Capture the cell that displays the provided text and extract its (X, Y) central coordinate. 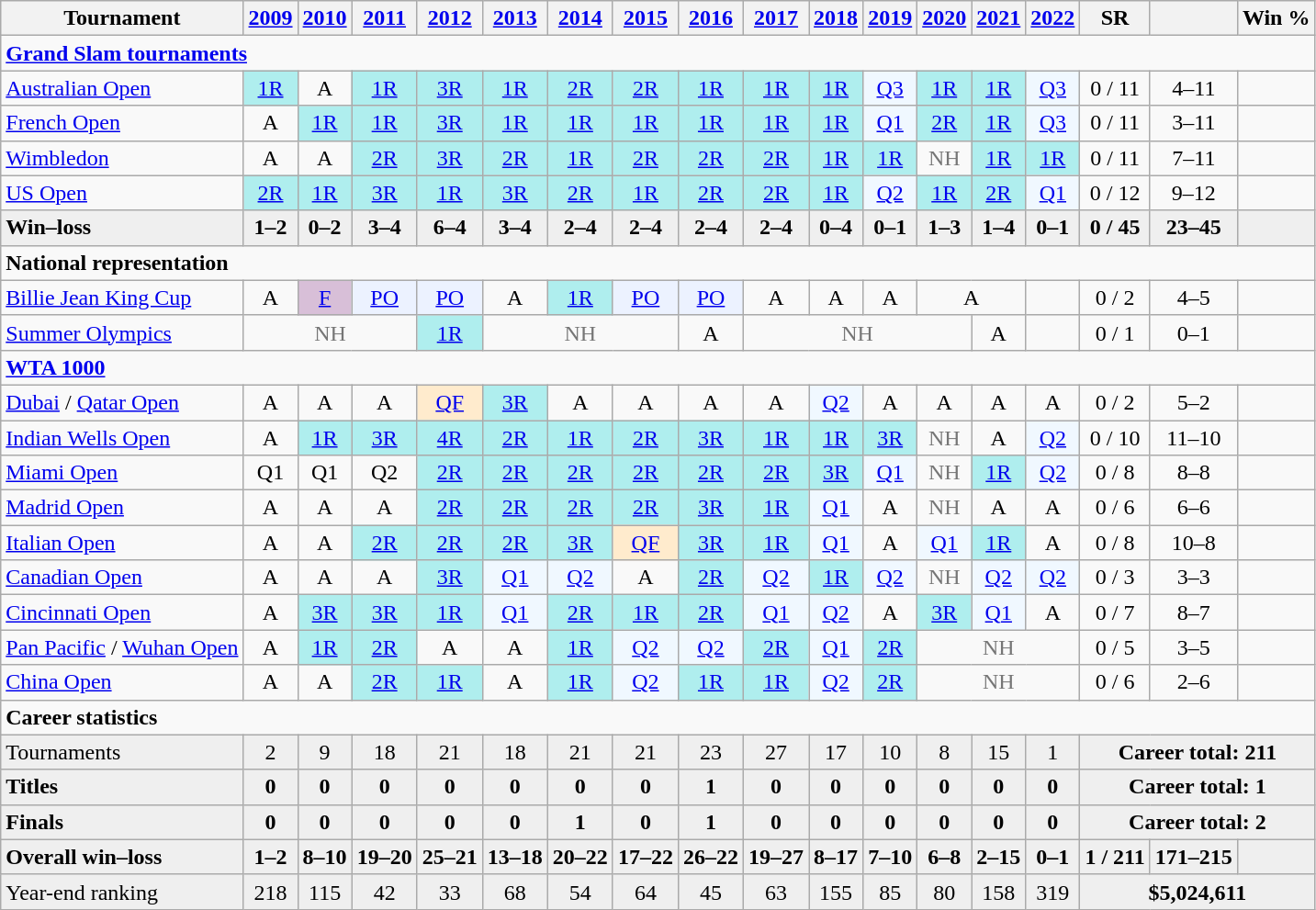
8 (944, 752)
US Open (122, 193)
Grand Slam tournaments (658, 53)
Win–loss (122, 228)
Tournaments (122, 752)
6–6 (1194, 508)
Canadian Open (122, 578)
42 (384, 892)
0 / 1 (1115, 332)
19–20 (384, 857)
68 (514, 892)
115 (325, 892)
2021 (999, 18)
4–5 (1194, 298)
9 (325, 752)
2010 (325, 18)
Madrid Open (122, 508)
Tournament (122, 18)
0 / 45 (1115, 228)
Overall win–loss (122, 857)
2–15 (999, 857)
8–17 (836, 857)
6–4 (450, 228)
3–11 (1194, 123)
F (325, 298)
2018 (836, 18)
3–3 (1194, 578)
0 / 12 (1115, 193)
80 (944, 892)
2011 (384, 18)
4R (450, 438)
Pan Pacific / Wuhan Open (122, 647)
27 (777, 752)
Career total: 211 (1198, 752)
7–11 (1194, 158)
Wimbledon (122, 158)
2 (270, 752)
19–27 (777, 857)
13–18 (514, 857)
23–45 (1194, 228)
0 / 3 (1115, 578)
Italian Open (122, 543)
7–10 (891, 857)
2019 (891, 18)
Australian Open (122, 88)
218 (270, 892)
45 (711, 892)
Dubai / Qatar Open (122, 402)
2014 (580, 18)
2016 (711, 18)
17 (836, 752)
4–11 (1194, 88)
64 (645, 892)
0–2 (325, 228)
10–8 (1194, 543)
Titles (122, 787)
Year-end ranking (122, 892)
26–22 (711, 857)
2–6 (1194, 682)
10 (891, 752)
0 / 5 (1115, 647)
8–8 (1194, 473)
2020 (944, 18)
2017 (777, 18)
Career total: 2 (1198, 822)
Miami Open (122, 473)
Win % (1277, 18)
Indian Wells Open (122, 438)
171–215 (1194, 857)
158 (999, 892)
17–22 (645, 857)
Cincinnati Open (122, 612)
0–4 (836, 228)
155 (836, 892)
9–12 (1194, 193)
23 (711, 752)
WTA 1000 (658, 367)
SR (1115, 18)
2009 (270, 18)
8–10 (325, 857)
15 (999, 752)
2022 (1052, 18)
Finals (122, 822)
Career statistics (658, 717)
French Open (122, 123)
2012 (450, 18)
20–22 (580, 857)
2015 (645, 18)
China Open (122, 682)
2013 (514, 18)
0 / 10 (1115, 438)
5–2 (1194, 402)
1 / 211 (1115, 857)
1–4 (999, 228)
63 (777, 892)
1–3 (944, 228)
0 / 7 (1115, 612)
54 (580, 892)
8–7 (1194, 612)
Summer Olympics (122, 332)
Billie Jean King Cup (122, 298)
3–5 (1194, 647)
11–10 (1194, 438)
Career total: 1 (1198, 787)
33 (450, 892)
319 (1052, 892)
25–21 (450, 857)
National representation (658, 263)
6–8 (944, 857)
$5,024,611 (1198, 892)
85 (891, 892)
